Output the [x, y] coordinate of the center of the cell containing the given text.  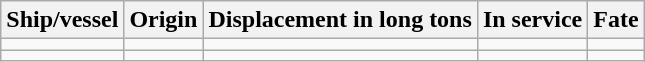
In service [532, 20]
Ship/vessel [62, 20]
Origin [164, 20]
Fate [616, 20]
Displacement in long tons [340, 20]
